Detect which cell encompasses the target text, then output its (X, Y) center coordinate. 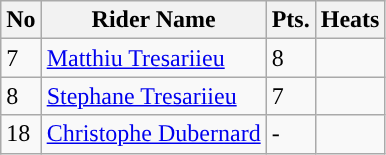
Pts. (290, 20)
Heats (350, 20)
Stephane Tresariieu (154, 96)
Rider Name (154, 20)
No (21, 20)
Matthiu Tresariieu (154, 58)
Christophe Dubernard (154, 134)
- (290, 134)
18 (21, 134)
